Scan for the cell matching the given text and deliver its [x, y] coordinate at center. 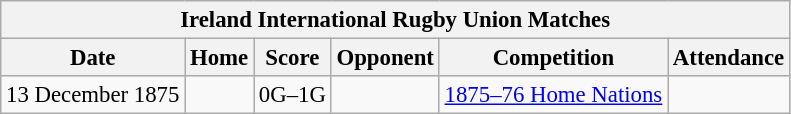
Ireland International Rugby Union Matches [396, 20]
13 December 1875 [93, 95]
0G–1G [293, 95]
Opponent [385, 58]
1875–76 Home Nations [553, 95]
Competition [553, 58]
Attendance [729, 58]
Date [93, 58]
Home [220, 58]
Score [293, 58]
